Scan for the cell matching the given text and deliver its [x, y] coordinate at center. 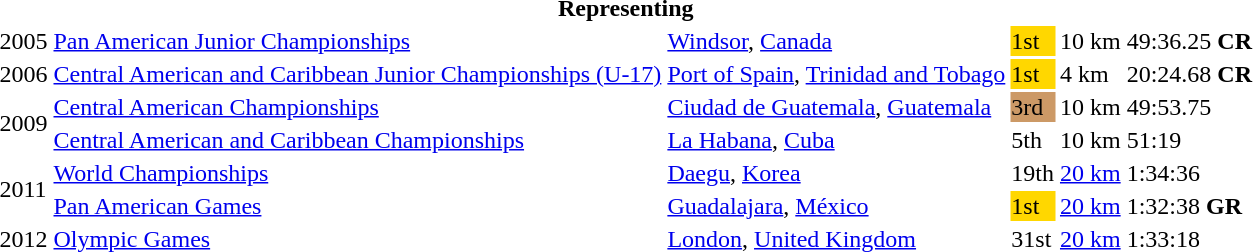
Daegu, Korea [836, 173]
Central American and Caribbean Championships [358, 140]
20:24.68 CR [1189, 74]
World Championships [358, 173]
49:53.75 [1189, 107]
Pan American Junior Championships [358, 41]
1:32:38 GR [1189, 206]
Pan American Games [358, 206]
Guadalajara, México [836, 206]
5th [1033, 140]
Central American Championships [358, 107]
Ciudad de Guatemala, Guatemala [836, 107]
49:36.25 CR [1189, 41]
Central American and Caribbean Junior Championships (U-17) [358, 74]
19th [1033, 173]
Windsor, Canada [836, 41]
1:34:36 [1189, 173]
4 km [1090, 74]
51:19 [1189, 140]
La Habana, Cuba [836, 140]
Port of Spain, Trinidad and Tobago [836, 74]
3rd [1033, 107]
